Locate the cell with the specified text and output its [x, y] center coordinate. 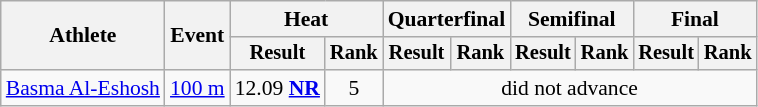
100 m [198, 88]
Event [198, 36]
12.09 NR [278, 88]
Athlete [83, 36]
did not advance [570, 88]
Quarterfinal [447, 19]
Basma Al-Eshosh [83, 88]
Heat [306, 19]
Final [694, 19]
Semifinal [572, 19]
5 [354, 88]
